Return the (x, y) coordinate for the center point of the cell that contains the specified text.  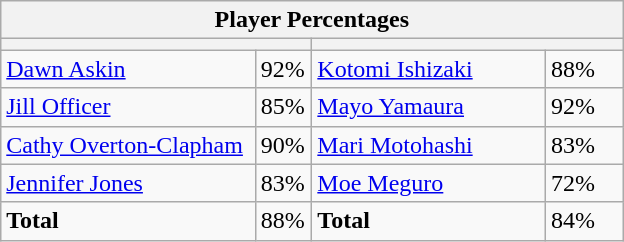
90% (284, 145)
Dawn Askin (128, 69)
Jill Officer (128, 107)
72% (584, 183)
Player Percentages (312, 20)
Mayo Yamaura (429, 107)
Mari Motohashi (429, 145)
Jennifer Jones (128, 183)
Kotomi Ishizaki (429, 69)
85% (284, 107)
84% (584, 221)
Cathy Overton-Clapham (128, 145)
Moe Meguro (429, 183)
